Identify which cell holds the provided text, then report its (X, Y) central coordinate. 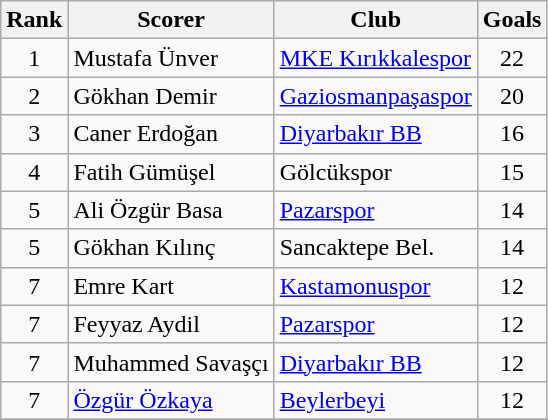
22 (512, 58)
Goals (512, 20)
Caner Erdoğan (171, 134)
Beylerbeyi (376, 400)
Feyyaz Aydil (171, 324)
Ali Özgür Basa (171, 210)
Fatih Gümüşel (171, 172)
3 (34, 134)
Gaziosmanpaşaspor (376, 96)
Özgür Özkaya (171, 400)
Kastamonuspor (376, 286)
4 (34, 172)
Scorer (171, 20)
Gökhan Kılınç (171, 248)
Emre Kart (171, 286)
2 (34, 96)
16 (512, 134)
Club (376, 20)
Gökhan Demir (171, 96)
Mustafa Ünver (171, 58)
1 (34, 58)
Sancaktepe Bel. (376, 248)
Gölcükspor (376, 172)
MKE Kırıkkalespor (376, 58)
Rank (34, 20)
15 (512, 172)
Muhammed Savaşçı (171, 362)
20 (512, 96)
